Pinpoint the cell where the given text exists, returning its [X, Y] midpoint coordinate. 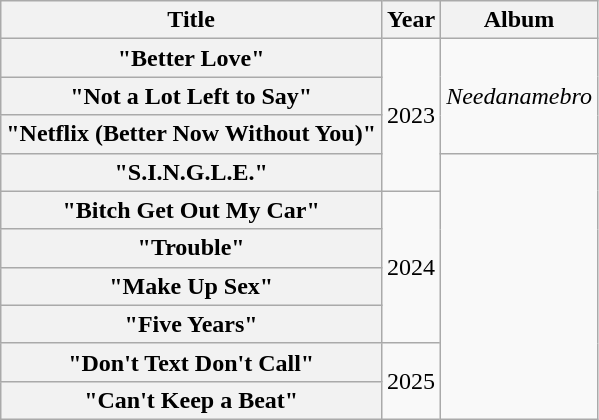
"Can't Keep a Beat" [192, 400]
Year [412, 20]
Album [520, 20]
"Bitch Get Out My Car" [192, 210]
"Not a Lot Left to Say" [192, 96]
"Five Years" [192, 324]
2023 [412, 115]
"Netflix (Better Now Without You)" [192, 134]
"Don't Text Don't Call" [192, 362]
Needanamebro [520, 96]
2025 [412, 381]
2024 [412, 267]
"Trouble" [192, 248]
"Better Love" [192, 58]
"Make Up Sex" [192, 286]
Title [192, 20]
"S.I.N.G.L.E." [192, 172]
